For the text-containing cell, return its midpoint in [x, y] coordinate format. 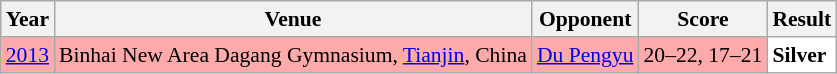
Year [28, 19]
Binhai New Area Dagang Gymnasium, Tianjin, China [293, 55]
Venue [293, 19]
Score [704, 19]
Silver [802, 55]
2013 [28, 55]
Du Pengyu [586, 55]
Opponent [586, 19]
Result [802, 19]
20–22, 17–21 [704, 55]
